Pinpoint the cell where the given text exists, returning its [x, y] midpoint coordinate. 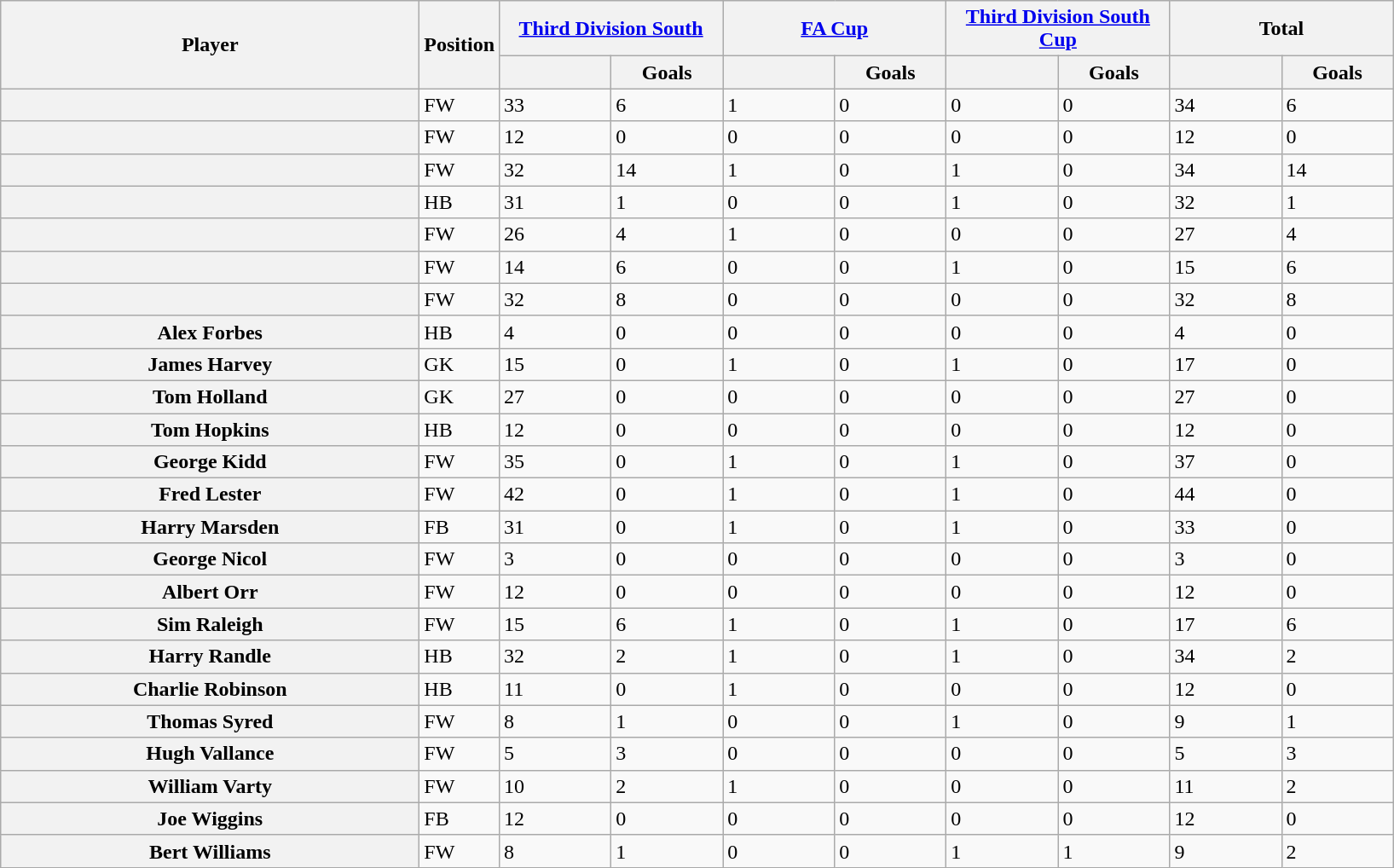
Player [210, 44]
37 [1226, 462]
Harry Marsden [210, 527]
Tom Holland [210, 396]
26 [556, 234]
Tom Hopkins [210, 429]
James Harvey [210, 364]
35 [556, 462]
Joe Wiggins [210, 819]
Hugh Vallance [210, 754]
10 [556, 786]
FA Cup [835, 29]
William Varty [210, 786]
Sim Raleigh [210, 624]
Albert Orr [210, 592]
Fred Lester [210, 495]
Bert Williams [210, 851]
Alex Forbes [210, 332]
Third Division South Cup [1058, 29]
42 [556, 495]
44 [1226, 495]
Charlie Robinson [210, 689]
Third Division South [611, 29]
Total [1281, 29]
George Nicol [210, 559]
Position [460, 44]
Harry Randle [210, 657]
George Kidd [210, 462]
Thomas Syred [210, 721]
